Locate the cell with the specified text and output its (X, Y) center coordinate. 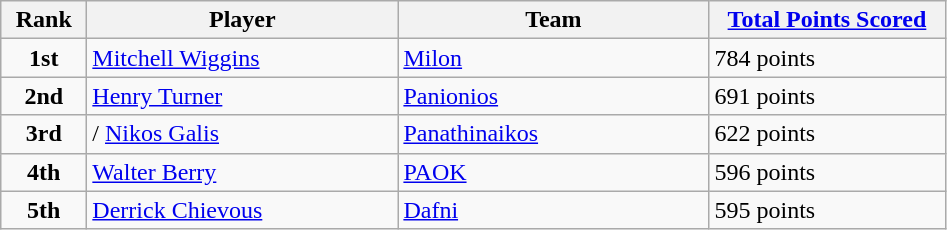
Total Points Scored (827, 20)
Milon (554, 58)
Derrick Chievous (242, 210)
1st (44, 58)
Team (554, 20)
Rank (44, 20)
2nd (44, 96)
Mitchell Wiggins (242, 58)
Panathinaikos (554, 134)
Panionios (554, 96)
Dafni (554, 210)
Player (242, 20)
PAOK (554, 172)
784 points (827, 58)
596 points (827, 172)
/ Nikos Galis (242, 134)
622 points (827, 134)
595 points (827, 210)
4th (44, 172)
691 points (827, 96)
Walter Berry (242, 172)
3rd (44, 134)
Henry Turner (242, 96)
5th (44, 210)
